Extract the [x, y] coordinate from the center of the cell holding the provided text.  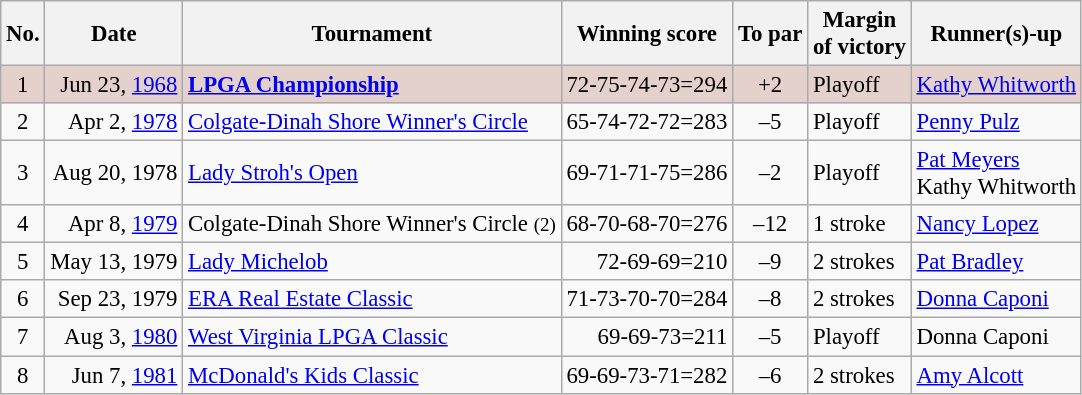
Winning score [647, 34]
4 [23, 224]
69-69-73-71=282 [647, 375]
3 [23, 174]
68-70-68-70=276 [647, 224]
Aug 20, 1978 [114, 174]
71-73-70-70=284 [647, 299]
65-74-72-72=283 [647, 122]
Aug 3, 1980 [114, 337]
1 [23, 85]
Colgate-Dinah Shore Winner's Circle [372, 122]
–2 [770, 174]
Jun 7, 1981 [114, 375]
No. [23, 34]
–9 [770, 262]
+2 [770, 85]
To par [770, 34]
8 [23, 375]
–6 [770, 375]
May 13, 1979 [114, 262]
Penny Pulz [996, 122]
1 stroke [860, 224]
69-71-71-75=286 [647, 174]
McDonald's Kids Classic [372, 375]
Jun 23, 1968 [114, 85]
Kathy Whitworth [996, 85]
Nancy Lopez [996, 224]
ERA Real Estate Classic [372, 299]
2 [23, 122]
Marginof victory [860, 34]
Pat Bradley [996, 262]
6 [23, 299]
Apr 2, 1978 [114, 122]
Runner(s)-up [996, 34]
Sep 23, 1979 [114, 299]
LPGA Championship [372, 85]
Apr 8, 1979 [114, 224]
7 [23, 337]
Colgate-Dinah Shore Winner's Circle (2) [372, 224]
72-75-74-73=294 [647, 85]
–12 [770, 224]
Lady Michelob [372, 262]
5 [23, 262]
Tournament [372, 34]
West Virginia LPGA Classic [372, 337]
72-69-69=210 [647, 262]
Lady Stroh's Open [372, 174]
Date [114, 34]
Amy Alcott [996, 375]
69-69-73=211 [647, 337]
–8 [770, 299]
Pat Meyers Kathy Whitworth [996, 174]
